Provide the (X, Y) coordinate of the cell's center where the given text is located.  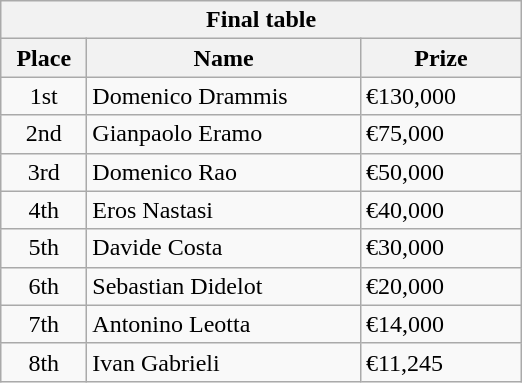
€50,000 (440, 172)
€20,000 (440, 286)
Prize (440, 58)
Domenico Drammis (224, 96)
1st (44, 96)
4th (44, 210)
Sebastian Didelot (224, 286)
Domenico Rao (224, 172)
Eros Nastasi (224, 210)
3rd (44, 172)
Place (44, 58)
€11,245 (440, 362)
€40,000 (440, 210)
Gianpaolo Eramo (224, 134)
5th (44, 248)
Ivan Gabrieli (224, 362)
2nd (44, 134)
€75,000 (440, 134)
Final table (262, 20)
7th (44, 324)
€30,000 (440, 248)
€14,000 (440, 324)
6th (44, 286)
Davide Costa (224, 248)
Antonino Leotta (224, 324)
Name (224, 58)
€130,000 (440, 96)
8th (44, 362)
